Return the (X, Y) coordinate for the center point of the cell that contains the specified text.  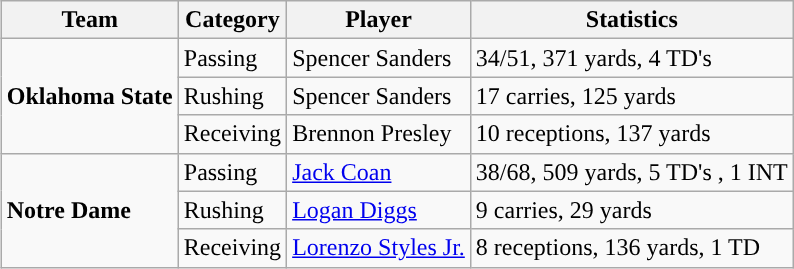
8 receptions, 136 yards, 1 TD (632, 248)
Oklahoma State (90, 96)
34/51, 371 yards, 4 TD's (632, 58)
Team (90, 20)
9 carries, 29 yards (632, 210)
Statistics (632, 20)
10 receptions, 137 yards (632, 134)
38/68, 509 yards, 5 TD's , 1 INT (632, 172)
Brennon Presley (379, 134)
17 carries, 125 yards (632, 96)
Logan Diggs (379, 210)
Lorenzo Styles Jr. (379, 248)
Player (379, 20)
Category (232, 20)
Jack Coan (379, 172)
Notre Dame (90, 210)
